Provide the (x, y) coordinate of the cell's center where the given text is located.  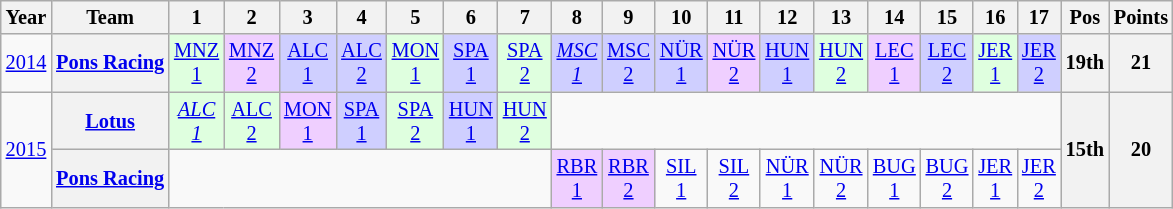
9 (628, 17)
19th (1085, 63)
15th (1085, 150)
SIL1 (682, 178)
7 (525, 17)
BUG1 (894, 178)
10 (682, 17)
2015 (26, 150)
RBR2 (628, 178)
6 (471, 17)
Team (110, 17)
MSC1 (577, 63)
3 (308, 17)
13 (841, 17)
MNZ1 (196, 63)
17 (1039, 17)
Year (26, 17)
16 (995, 17)
Points (1141, 17)
MSC2 (628, 63)
BUG2 (948, 178)
LEC2 (948, 63)
4 (361, 17)
2 (252, 17)
11 (734, 17)
20 (1141, 150)
2014 (26, 63)
LEC1 (894, 63)
RBR1 (577, 178)
14 (894, 17)
Pos (1085, 17)
21 (1141, 63)
1 (196, 17)
5 (416, 17)
15 (948, 17)
12 (787, 17)
SIL2 (734, 178)
Lotus (110, 121)
8 (577, 17)
MNZ2 (252, 63)
